Output the [x, y] coordinate of the center of the cell containing the given text.  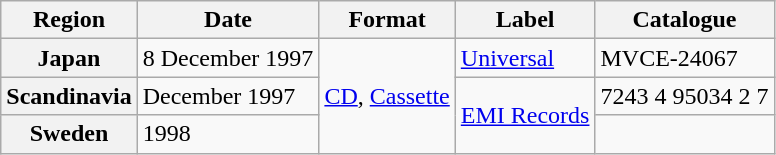
CD, Cassette [387, 96]
EMI Records [525, 115]
Date [228, 20]
Region [69, 20]
8 December 1997 [228, 58]
Universal [525, 58]
December 1997 [228, 96]
Label [525, 20]
Japan [69, 58]
Scandinavia [69, 96]
1998 [228, 134]
Catalogue [684, 20]
Sweden [69, 134]
MVCE-24067 [684, 58]
Format [387, 20]
7243 4 95034 2 7 [684, 96]
